Search for the cell housing the specified text and yield its (X, Y) center coordinate. 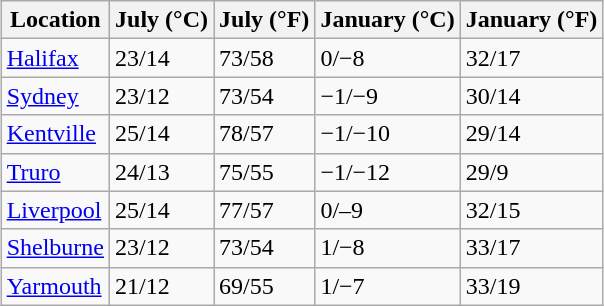
Halifax (55, 58)
Kentville (55, 134)
−1/−10 (388, 134)
−1/−9 (388, 96)
Liverpool (55, 210)
77/57 (264, 210)
23/14 (162, 58)
29/14 (532, 134)
−1/−12 (388, 172)
Sydney (55, 96)
78/57 (264, 134)
1/−8 (388, 248)
69/55 (264, 286)
32/17 (532, 58)
73/58 (264, 58)
January (°F) (532, 20)
33/17 (532, 248)
1/−7 (388, 286)
0/−8 (388, 58)
21/12 (162, 286)
July (°C) (162, 20)
0/–9 (388, 210)
January (°C) (388, 20)
Truro (55, 172)
33/19 (532, 286)
Shelburne (55, 248)
Location (55, 20)
24/13 (162, 172)
29/9 (532, 172)
July (°F) (264, 20)
32/15 (532, 210)
30/14 (532, 96)
Yarmouth (55, 286)
75/55 (264, 172)
